Scan for the cell matching the given text and deliver its (x, y) coordinate at center. 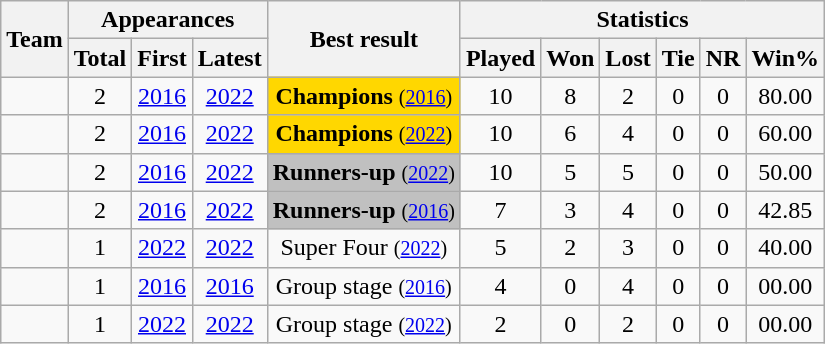
Latest (230, 58)
80.00 (786, 96)
Team (35, 39)
Won (570, 58)
Runners-up (2016) (364, 210)
Appearances (168, 20)
Best result (364, 39)
Runners-up (2022) (364, 172)
Total (100, 58)
Played (500, 58)
7 (500, 210)
Super Four (2022) (364, 248)
Statistics (642, 20)
Tie (678, 58)
First (162, 58)
6 (570, 134)
Group stage (2016) (364, 286)
Lost (628, 58)
8 (570, 96)
NR (723, 58)
Win% (786, 58)
Champions (2022) (364, 134)
42.85 (786, 210)
60.00 (786, 134)
Champions (2016) (364, 96)
Group stage (2022) (364, 324)
50.00 (786, 172)
40.00 (786, 248)
